Return (x, y) of the center of cell containing provided text 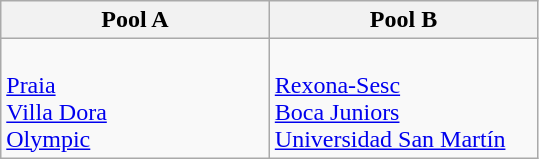
Pool B (404, 20)
Pool A (136, 20)
Praia Villa Dora Olympic (136, 98)
Rexona-Sesc Boca Juniors Universidad San Martín (404, 98)
